Return the [x, y] coordinate for the center point of the cell that contains the specified text.  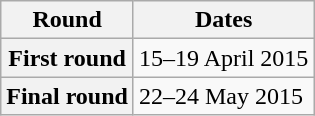
Round [68, 20]
22–24 May 2015 [223, 96]
15–19 April 2015 [223, 58]
First round [68, 58]
Dates [223, 20]
Final round [68, 96]
